Return the (X, Y) coordinate for the center point of the cell that contains the specified text.  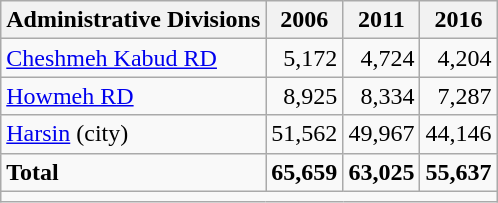
63,025 (382, 172)
44,146 (458, 134)
8,925 (304, 96)
49,967 (382, 134)
2011 (382, 20)
4,204 (458, 58)
51,562 (304, 134)
5,172 (304, 58)
2006 (304, 20)
55,637 (458, 172)
65,659 (304, 172)
Total (134, 172)
2016 (458, 20)
Harsin (city) (134, 134)
4,724 (382, 58)
7,287 (458, 96)
8,334 (382, 96)
Howmeh RD (134, 96)
Administrative Divisions (134, 20)
Cheshmeh Kabud RD (134, 58)
